Capture the cell that displays the provided text and extract its (x, y) central coordinate. 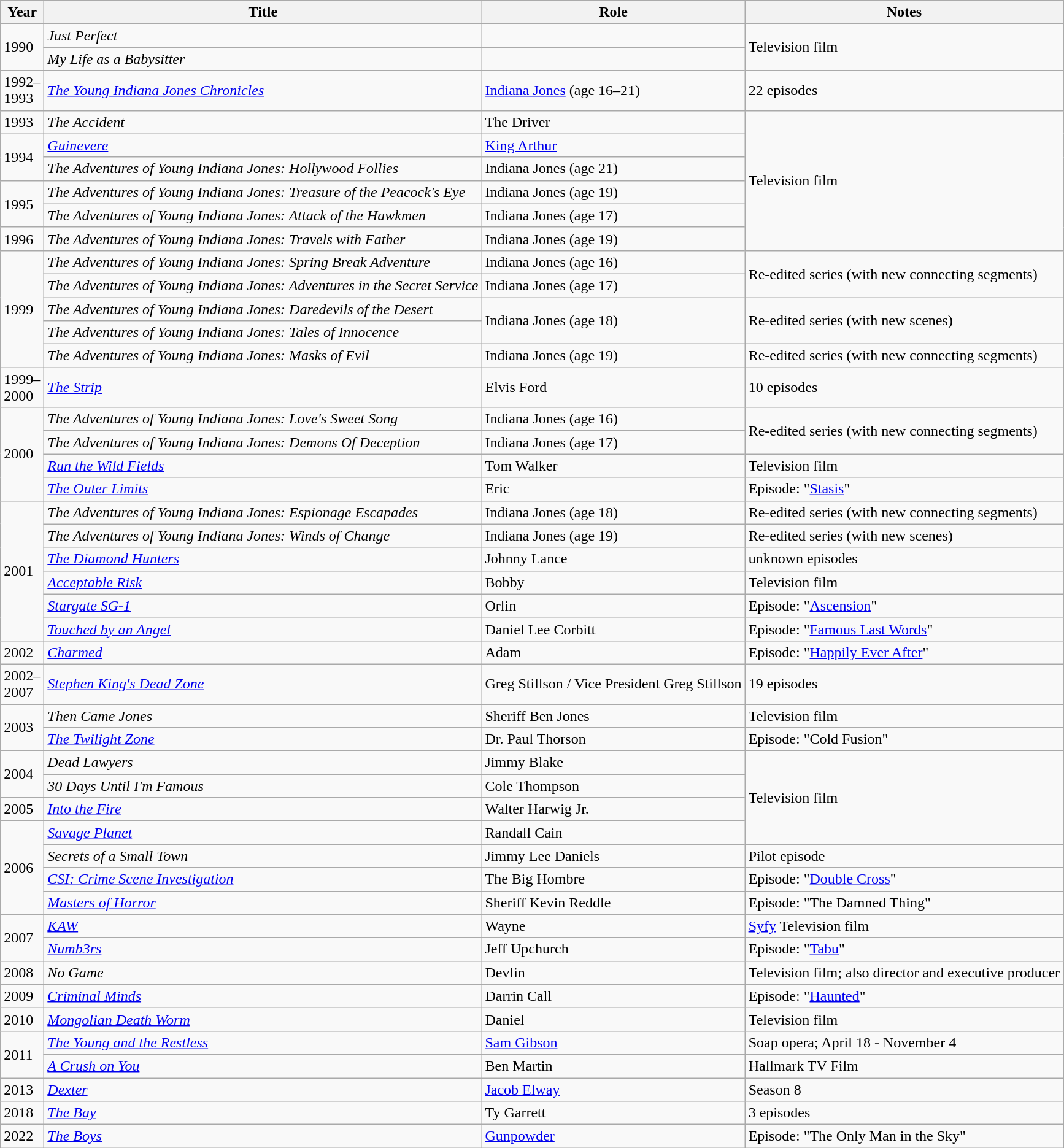
Numb3rs (263, 949)
Episode: "The Damned Thing" (904, 903)
19 episodes (904, 684)
The Accident (263, 122)
The Adventures of Young Indiana Jones: Tales of Innocence (263, 333)
Run the Wild Fields (263, 466)
Title (263, 12)
Masters of Horror (263, 903)
1999 (22, 309)
2009 (22, 996)
Mongolian Death Worm (263, 1019)
Then Came Jones (263, 716)
Walter Harwig Jr. (614, 809)
1993 (22, 122)
2006 (22, 868)
3 episodes (904, 1113)
Episode: "Ascension" (904, 606)
1994 (22, 157)
Guinevere (263, 145)
Randall Cain (614, 833)
Devlin (614, 973)
Year (22, 12)
The Boys (263, 1136)
2002 (22, 652)
Elvis Ford (614, 388)
1996 (22, 239)
The Driver (614, 122)
Ben Martin (614, 1066)
The Twilight Zone (263, 739)
Greg Stillson / Vice President Greg Stillson (614, 684)
unknown episodes (904, 559)
Television film; also director and executive producer (904, 973)
Episode: "Tabu" (904, 949)
Sam Gibson (614, 1042)
Role (614, 12)
Dexter (263, 1089)
2003 (22, 728)
Episode: "Cold Fusion" (904, 739)
Stephen King's Dead Zone (263, 684)
Charmed (263, 652)
Season 8 (904, 1089)
Episode: "Double Cross" (904, 879)
Savage Planet (263, 833)
Sheriff Ben Jones (614, 716)
Jimmy Blake (614, 763)
No Game (263, 973)
2018 (22, 1113)
Eric (614, 489)
2013 (22, 1089)
Wayne (614, 926)
A Crush on You (263, 1066)
The Adventures of Young Indiana Jones: Travels with Father (263, 239)
Jimmy Lee Daniels (614, 856)
Cole Thompson (614, 786)
Johnny Lance (614, 559)
22 episodes (904, 91)
Criminal Minds (263, 996)
The Adventures of Young Indiana Jones: Espionage Escapades (263, 512)
1992–1993 (22, 91)
Bobby (614, 582)
The Adventures of Young Indiana Jones: Attack of the Hawkmen (263, 215)
2005 (22, 809)
Touched by an Angel (263, 629)
Episode: "Famous Last Words" (904, 629)
The Big Hombre (614, 879)
2008 (22, 973)
Daniel Lee Corbitt (614, 629)
Episode: "The Only Man in the Sky" (904, 1136)
Soap opera; April 18 - November 4 (904, 1042)
The Adventures of Young Indiana Jones: Daredevils of the Desert (263, 309)
Adam (614, 652)
King Arthur (614, 145)
Jeff Upchurch (614, 949)
The Adventures of Young Indiana Jones: Hollywood Follies (263, 169)
The Adventures of Young Indiana Jones: Treasure of the Peacock's Eye (263, 192)
1995 (22, 204)
Dead Lawyers (263, 763)
Just Perfect (263, 36)
KAW (263, 926)
Syfy Television film (904, 926)
Into the Fire (263, 809)
Indiana Jones (age 21) (614, 169)
Gunpowder (614, 1136)
Jacob Elway (614, 1089)
2011 (22, 1054)
Episode: "Happily Ever After" (904, 652)
The Young and the Restless (263, 1042)
2010 (22, 1019)
The Adventures of Young Indiana Jones: Demons Of Deception (263, 442)
Pilot episode (904, 856)
The Adventures of Young Indiana Jones: Masks of Evil (263, 356)
Daniel (614, 1019)
2000 (22, 454)
Orlin (614, 606)
The Adventures of Young Indiana Jones: Spring Break Adventure (263, 262)
CSI: Crime Scene Investigation (263, 879)
Ty Garrett (614, 1113)
The Diamond Hunters (263, 559)
Stargate SG-1 (263, 606)
Sheriff Kevin Reddle (614, 903)
1999–2000 (22, 388)
Acceptable Risk (263, 582)
2001 (22, 571)
My Life as a Babysitter (263, 59)
Episode: "Stasis" (904, 489)
The Young Indiana Jones Chronicles (263, 91)
Hallmark TV Film (904, 1066)
2007 (22, 938)
Dr. Paul Thorson (614, 739)
1990 (22, 47)
2004 (22, 774)
10 episodes (904, 388)
The Bay (263, 1113)
Tom Walker (614, 466)
The Adventures of Young Indiana Jones: Adventures in the Secret Service (263, 285)
The Adventures of Young Indiana Jones: Winds of Change (263, 536)
Secrets of a Small Town (263, 856)
Indiana Jones (age 16–21) (614, 91)
Notes (904, 12)
2002–2007 (22, 684)
The Strip (263, 388)
2022 (22, 1136)
30 Days Until I'm Famous (263, 786)
The Outer Limits (263, 489)
Episode: "Haunted" (904, 996)
Darrin Call (614, 996)
The Adventures of Young Indiana Jones: Love's Sweet Song (263, 419)
